Return (X, Y) of the center of cell containing provided text 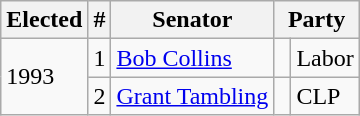
# (100, 20)
Party (316, 20)
Elected (44, 20)
1993 (44, 77)
Bob Collins (192, 58)
CLP (325, 96)
Labor (325, 58)
Grant Tambling (192, 96)
2 (100, 96)
1 (100, 58)
Senator (192, 20)
